Return (X, Y) of the center of cell containing provided text 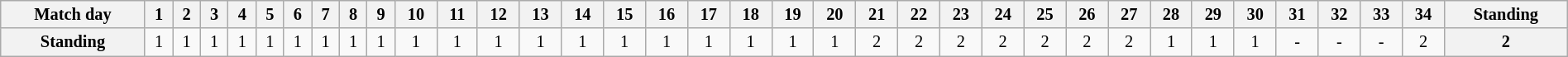
18 (751, 14)
16 (667, 14)
23 (961, 14)
7 (326, 14)
6 (298, 14)
25 (1045, 14)
8 (353, 14)
22 (920, 14)
14 (582, 14)
27 (1130, 14)
29 (1212, 14)
26 (1087, 14)
12 (498, 14)
28 (1171, 14)
21 (877, 14)
34 (1424, 14)
4 (242, 14)
9 (381, 14)
33 (1381, 14)
31 (1297, 14)
17 (708, 14)
15 (625, 14)
Match day (73, 14)
20 (835, 14)
19 (792, 14)
5 (270, 14)
10 (415, 14)
11 (457, 14)
32 (1340, 14)
30 (1255, 14)
3 (214, 14)
13 (541, 14)
24 (1002, 14)
